Determine the [x, y] coordinate at the center of the cell enclosing the given text.  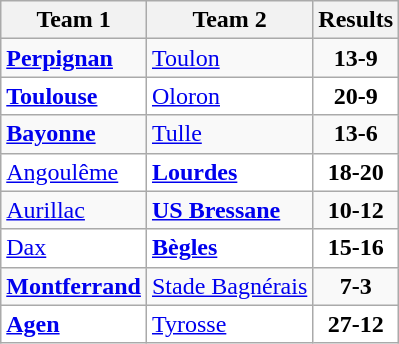
13-6 [356, 134]
Tyrosse [229, 324]
Aurillac [74, 210]
20-9 [356, 96]
Angoulême [74, 172]
Team 2 [229, 20]
Bayonne [74, 134]
10-12 [356, 210]
13-9 [356, 58]
Results [356, 20]
15-16 [356, 248]
18-20 [356, 172]
US Bressane [229, 210]
27-12 [356, 324]
Team 1 [74, 20]
Montferrand [74, 286]
Lourdes [229, 172]
Toulon [229, 58]
Oloron [229, 96]
Agen [74, 324]
Stade Bagnérais [229, 286]
Dax [74, 248]
Perpignan [74, 58]
Tulle [229, 134]
Toulouse [74, 96]
Bègles [229, 248]
7-3 [356, 286]
